Capture the cell that displays the provided text and extract its (X, Y) central coordinate. 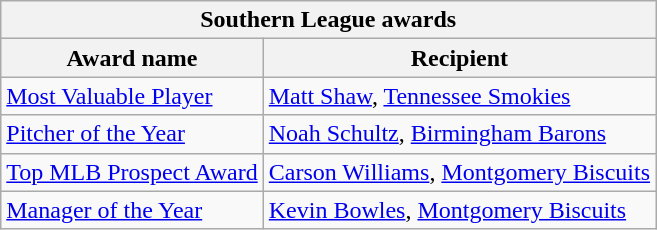
Pitcher of the Year (132, 134)
Southern League awards (328, 20)
Manager of the Year (132, 210)
Most Valuable Player (132, 96)
Kevin Bowles, Montgomery Biscuits (459, 210)
Noah Schultz, Birmingham Barons (459, 134)
Recipient (459, 58)
Award name (132, 58)
Top MLB Prospect Award (132, 172)
Carson Williams, Montgomery Biscuits (459, 172)
Matt Shaw, Tennessee Smokies (459, 96)
